From the cell containing the given text, extract its center point as (x, y) coordinate. 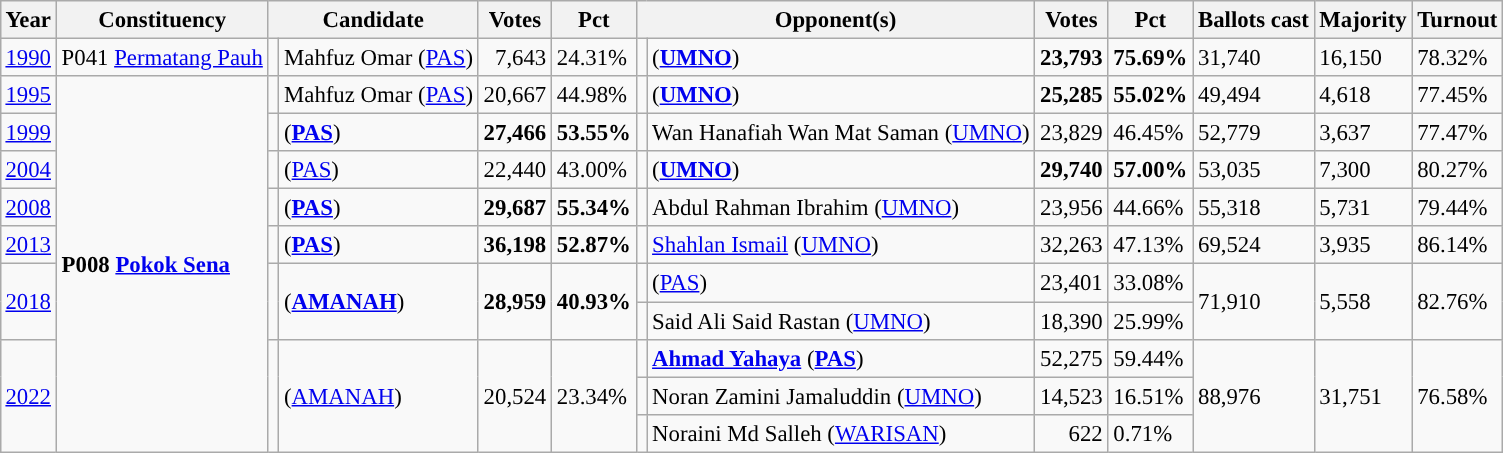
49,494 (1254, 95)
77.47% (1458, 133)
4,618 (1363, 95)
Noraini Md Salleh (WARISAN) (841, 433)
79.44% (1458, 208)
27,466 (514, 133)
0.71% (1150, 433)
76.58% (1458, 396)
2022 (28, 396)
75.69% (1150, 57)
P041 Permatang Pauh (162, 57)
44.66% (1150, 208)
16.51% (1150, 396)
82.76% (1458, 302)
40.93% (594, 302)
7,643 (514, 57)
28,959 (514, 302)
20,667 (514, 95)
78.32% (1458, 57)
3,935 (1363, 245)
Majority (1363, 20)
2008 (28, 208)
86.14% (1458, 245)
57.00% (1150, 170)
31,751 (1363, 396)
2013 (28, 245)
43.00% (594, 170)
31,740 (1254, 57)
23,401 (1072, 283)
53.55% (594, 133)
55.02% (1150, 95)
22,440 (514, 170)
Abdul Rahman Ibrahim (UMNO) (841, 208)
1995 (28, 95)
16,150 (1363, 57)
46.45% (1150, 133)
622 (1072, 433)
5,731 (1363, 208)
23,956 (1072, 208)
Candidate (373, 20)
18,390 (1072, 321)
52,275 (1072, 358)
Shahlan Ismail (UMNO) (841, 245)
25.99% (1150, 321)
P008 Pokok Sena (162, 264)
3,637 (1363, 133)
Opponent(s) (836, 20)
Said Ali Said Rastan (UMNO) (841, 321)
44.98% (594, 95)
Wan Hanafiah Wan Mat Saman (UMNO) (841, 133)
55,318 (1254, 208)
23.34% (594, 396)
25,285 (1072, 95)
Ahmad Yahaya (PAS) (841, 358)
29,687 (514, 208)
Ballots cast (1254, 20)
5,558 (1363, 302)
29,740 (1072, 170)
23,793 (1072, 57)
Year (28, 20)
71,910 (1254, 302)
53,035 (1254, 170)
Constituency (162, 20)
1990 (28, 57)
Turnout (1458, 20)
2018 (28, 302)
Noran Zamini Jamaluddin (UMNO) (841, 396)
33.08% (1150, 283)
23,829 (1072, 133)
52.87% (594, 245)
88,976 (1254, 396)
52,779 (1254, 133)
59.44% (1150, 358)
20,524 (514, 396)
77.45% (1458, 95)
47.13% (1150, 245)
80.27% (1458, 170)
14,523 (1072, 396)
24.31% (594, 57)
69,524 (1254, 245)
55.34% (594, 208)
32,263 (1072, 245)
36,198 (514, 245)
7,300 (1363, 170)
2004 (28, 170)
1999 (28, 133)
